Return the [X, Y] coordinate for the center point of the cell that contains the specified text.  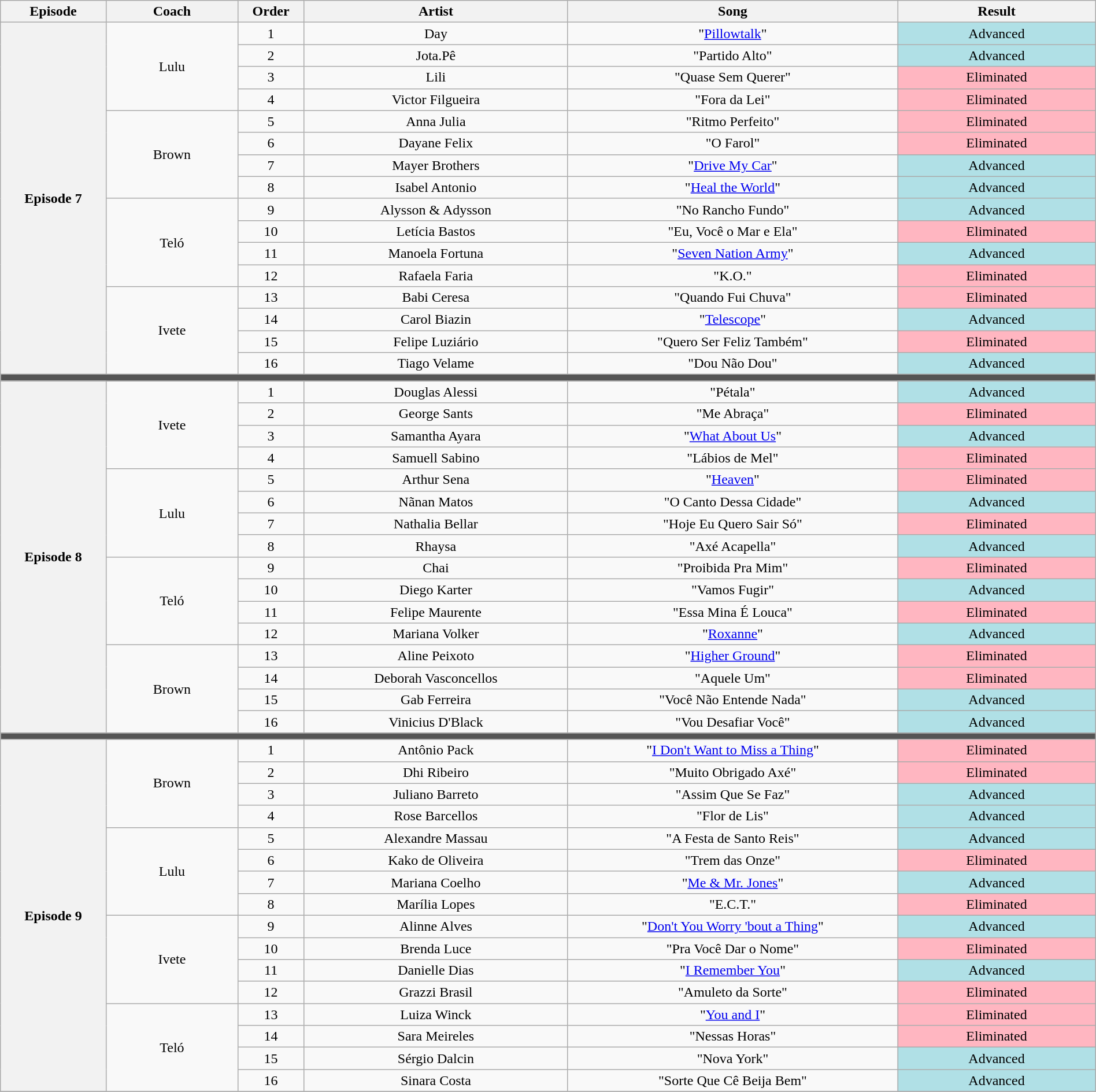
"What About Us" [733, 436]
"Aquele Um" [733, 678]
Deborah Vasconcellos [436, 678]
"Higher Ground" [733, 656]
Douglas Alessi [436, 392]
Brenda Luce [436, 949]
"O Canto Dessa Cidade" [733, 502]
"Assim Que Se Faz" [733, 794]
"Pillowtalk" [733, 34]
Rose Barcellos [436, 816]
"Dou Não Dou" [733, 364]
Manoela Fortuna [436, 253]
"Pétala" [733, 392]
Diego Karter [436, 590]
"Sorte Que Cê Beija Bem" [733, 1080]
Dhi Ribeiro [436, 772]
"Muito Obrigado Axé" [733, 772]
"Quase Sem Querer" [733, 77]
Episode 8 [53, 557]
"Nova York" [733, 1058]
"I Don't Want to Miss a Thing" [733, 750]
Rafaela Faria [436, 276]
"E.C.T." [733, 904]
Lili [436, 77]
Felipe Maurente [436, 612]
Sérgio Dalcin [436, 1058]
"You and I" [733, 1015]
"Don't You Worry 'bout a Thing" [733, 926]
"Vamos Fugir" [733, 590]
"Nessas Horas" [733, 1037]
Arthur Sena [436, 480]
Result [997, 12]
"Quero Ser Feliz Também" [733, 342]
"Vou Desafiar Você" [733, 722]
Sinara Costa [436, 1080]
Alexandre Massau [436, 838]
Gab Ferreira [436, 700]
George Sants [436, 414]
"Me Abraça" [733, 414]
Aline Peixoto [436, 656]
"Essa Mina É Louca" [733, 612]
Isabel Antonio [436, 187]
"Heaven" [733, 480]
Jota.Pê [436, 55]
Juliano Barreto [436, 794]
"Amuleto da Sorte" [733, 993]
Coach [172, 12]
Episode 9 [53, 916]
Luiza Winck [436, 1015]
"Partido Alto" [733, 55]
"Pra Você Dar o Nome" [733, 949]
Order [271, 12]
Day [436, 34]
"Ritmo Perfeito" [733, 121]
"Flor de Lis" [733, 816]
Sara Meireles [436, 1037]
"O Farol" [733, 143]
Anna Julia [436, 121]
"Axé Acapella" [733, 546]
Antônio Pack [436, 750]
Felipe Luziário [436, 342]
"K.O." [733, 276]
Mariana Coelho [436, 882]
Song [733, 12]
Alinne Alves [436, 926]
Artist [436, 12]
"Você Não Entende Nada" [733, 700]
"Proibida Pra Mim" [733, 568]
"Quando Fui Chuva" [733, 298]
Episode [53, 12]
Nãnan Matos [436, 502]
Grazzi Brasil [436, 993]
"Fora da Lei" [733, 99]
Vinicius D'Black [436, 722]
"I Remember You" [733, 971]
"Telescope" [733, 320]
Kako de Oliveira [436, 860]
"Heal the World" [733, 187]
Nathalia Bellar [436, 524]
Mayer Brothers [436, 165]
"Drive My Car" [733, 165]
Episode 7 [53, 199]
Letícia Bastos [436, 231]
"Eu, Você o Mar e Ela" [733, 231]
Tiago Velame [436, 364]
Samantha Ayara [436, 436]
"Roxanne" [733, 634]
"Me & Mr. Jones" [733, 882]
Chai [436, 568]
Babi Ceresa [436, 298]
"No Rancho Fundo" [733, 209]
"Trem das Onze" [733, 860]
"Hoje Eu Quero Sair Só" [733, 524]
"A Festa de Santo Reis" [733, 838]
Marília Lopes [436, 904]
Mariana Volker [436, 634]
Danielle Dias [436, 971]
Carol Biazin [436, 320]
Victor Filgueira [436, 99]
Rhaysa [436, 546]
Dayane Felix [436, 143]
Alysson & Adysson [436, 209]
Samuell Sabino [436, 458]
"Lábios de Mel" [733, 458]
"Seven Nation Army" [733, 253]
